Find where the given text appears and provide that cell's center as (X, Y) coordinate. 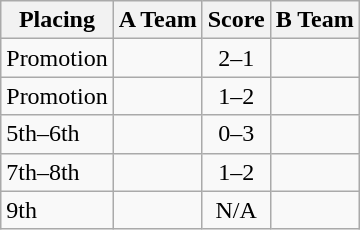
Score (236, 20)
2–1 (236, 58)
7th–8th (57, 172)
9th (57, 210)
5th–6th (57, 134)
B Team (314, 20)
N/A (236, 210)
A Team (158, 20)
0–3 (236, 134)
Placing (57, 20)
